From the cell containing the given text, extract its center point as [X, Y] coordinate. 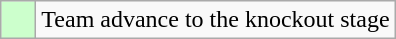
Team advance to the knockout stage [216, 20]
